Identify which cell holds the provided text, then report its (x, y) central coordinate. 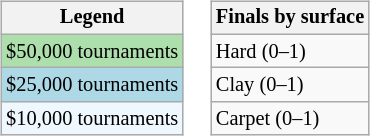
$10,000 tournaments (92, 119)
Hard (0–1) (290, 51)
Legend (92, 18)
Finals by surface (290, 18)
Carpet (0–1) (290, 119)
$50,000 tournaments (92, 51)
$25,000 tournaments (92, 85)
Clay (0–1) (290, 85)
